Return the (x, y) coordinate for the center point of the cell that contains the specified text.  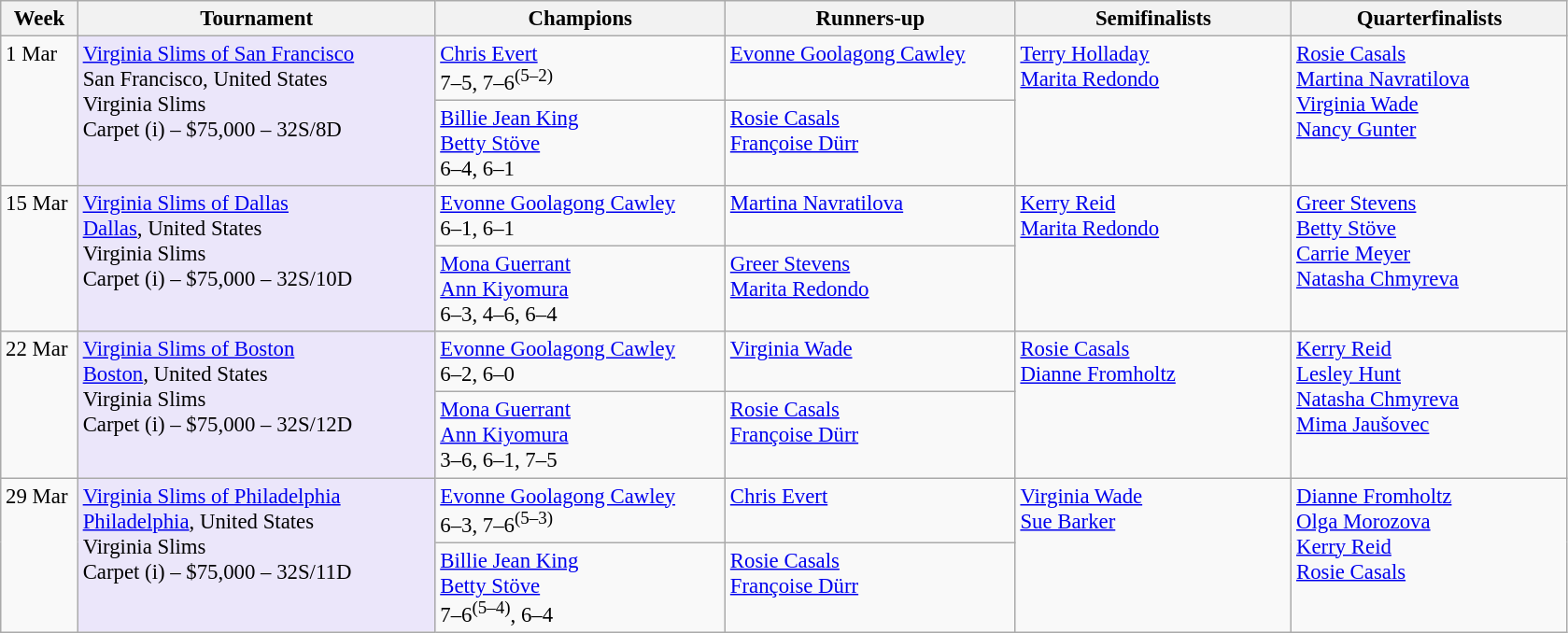
Rosie Casals Martina Navratilova Virginia Wade Nancy Gunter (1430, 112)
Virginia Wade Sue Barker (1153, 555)
Evonne Goolagong Cawley (870, 69)
Chris Evert (870, 510)
Evonne Goolagong Cawley6–1, 6–1 (581, 217)
Martina Navratilova (870, 217)
Runners-up (870, 19)
Billie Jean King Betty Stöve7–6(5–4), 6–4 (581, 587)
Chris Evert7–5, 7–6(5–2) (581, 69)
Week (39, 19)
1 Mar (39, 112)
Kerry Reid Marita Redondo (1153, 259)
Greer Stevens Marita Redondo (870, 289)
Evonne Goolagong Cawley6–2, 6–0 (581, 362)
29 Mar (39, 555)
Mona Guerrant Ann Kiyomura3–6, 6–1, 7–5 (581, 435)
Virginia Wade (870, 362)
Virginia Slims of Philadelphia Philadelphia, United StatesVirginia SlimsCarpet (i) – $75,000 – 32S/11D (256, 555)
Semifinalists (1153, 19)
Mona Guerrant Ann Kiyomura6–3, 4–6, 6–4 (581, 289)
Virginia Slims of San Francisco San Francisco, United StatesVirginia SlimsCarpet (i) – $75,000 – 32S/8D (256, 112)
Virginia Slims of Boston Boston, United StatesVirginia SlimsCarpet (i) – $75,000 – 32S/12D (256, 405)
Evonne Goolagong Cawley6–3, 7–6(5–3) (581, 510)
Terry Holladay Marita Redondo (1153, 112)
Quarterfinalists (1430, 19)
22 Mar (39, 405)
15 Mar (39, 259)
Dianne Fromholtz Olga Morozova Kerry Reid Rosie Casals (1430, 555)
Champions (581, 19)
Kerry Reid Lesley Hunt Natasha Chmyreva Mima Jaušovec (1430, 405)
Rosie Casals Dianne Fromholtz (1153, 405)
Virginia Slims of Dallas Dallas, United StatesVirginia SlimsCarpet (i) – $75,000 – 32S/10D (256, 259)
Tournament (256, 19)
Greer Stevens Betty Stöve Carrie Meyer Natasha Chmyreva (1430, 259)
Billie Jean King Betty Stöve6–4, 6–1 (581, 144)
